Detect which cell encompasses the target text, then output its [x, y] center coordinate. 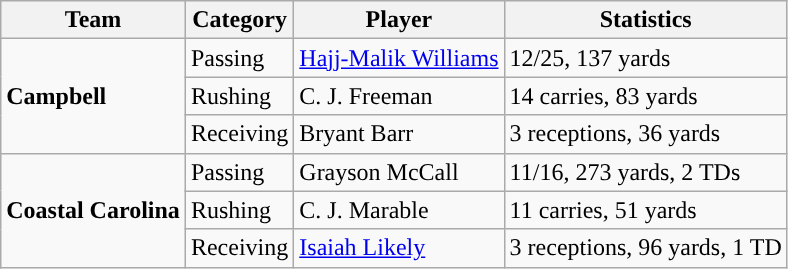
Team [94, 20]
12/25, 137 yards [646, 58]
Bryant Barr [399, 134]
Isaiah Likely [399, 248]
Category [239, 20]
Player [399, 20]
3 receptions, 96 yards, 1 TD [646, 248]
Coastal Carolina [94, 210]
C. J. Freeman [399, 96]
Grayson McCall [399, 172]
Hajj-Malik Williams [399, 58]
11/16, 273 yards, 2 TDs [646, 172]
14 carries, 83 yards [646, 96]
11 carries, 51 yards [646, 210]
C. J. Marable [399, 210]
3 receptions, 36 yards [646, 134]
Statistics [646, 20]
Campbell [94, 96]
